Detect which cell encompasses the target text, then output its [x, y] center coordinate. 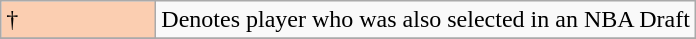
Denotes player who was also selected in an NBA Draft [426, 20]
† [78, 20]
